Return the (x, y) coordinate for the center point of the cell that contains the specified text.  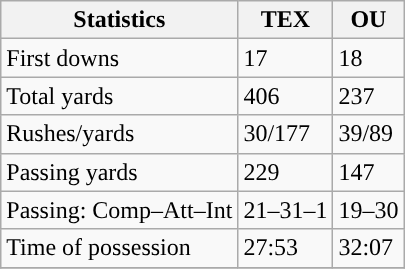
27:53 (286, 248)
229 (286, 172)
TEX (286, 20)
406 (286, 96)
Passing yards (120, 172)
32:07 (368, 248)
17 (286, 58)
Statistics (120, 20)
30/177 (286, 134)
18 (368, 58)
First downs (120, 58)
19–30 (368, 210)
39/89 (368, 134)
21–31–1 (286, 210)
237 (368, 96)
Rushes/yards (120, 134)
Total yards (120, 96)
OU (368, 20)
Passing: Comp–Att–Int (120, 210)
147 (368, 172)
Time of possession (120, 248)
